Provide the [X, Y] coordinate of the cell's center where the given text is located.  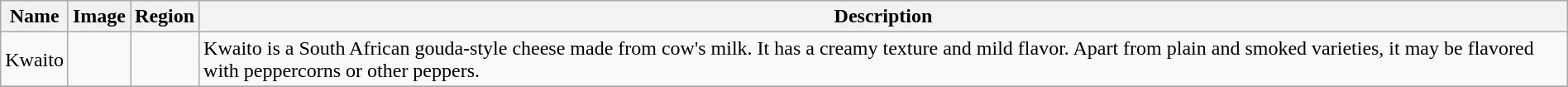
Kwaito [35, 60]
Name [35, 17]
Region [165, 17]
Image [99, 17]
Description [883, 17]
